Output the (x, y) coordinate of the center of the cell containing the given text.  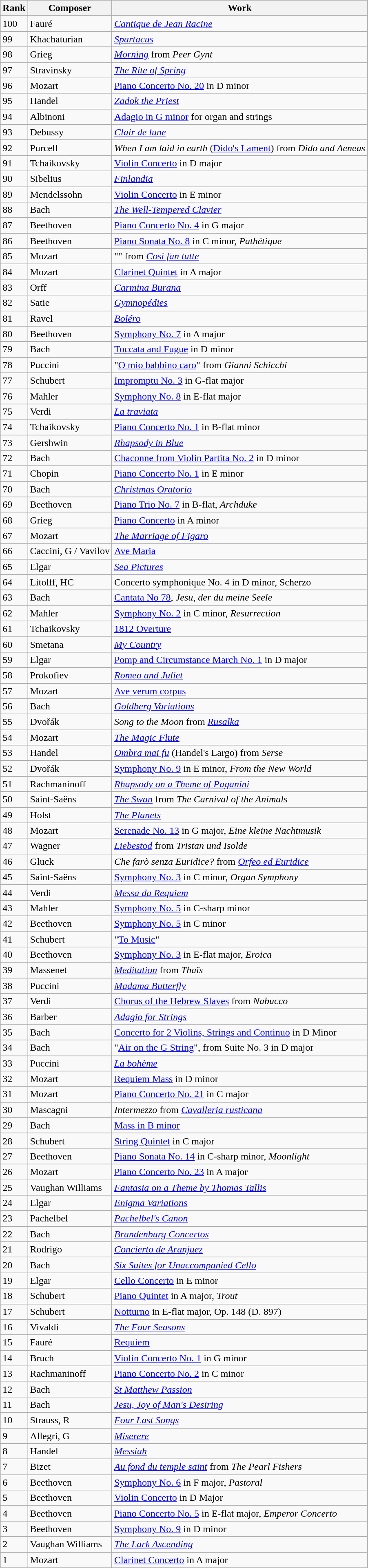
40 (14, 955)
21 (14, 1250)
31 (14, 1094)
Impromptu No. 3 in G-flat major (239, 380)
Clair de lune (239, 132)
The Rite of Spring (239, 70)
43 (14, 908)
84 (14, 272)
11 (14, 1405)
Piano Concerto No. 23 in A major (239, 1172)
38 (14, 986)
Bruch (70, 1358)
"To Music" (239, 939)
My Country (239, 644)
29 (14, 1125)
String Quintet in C major (239, 1141)
47 (14, 846)
Concierto de Aranjuez (239, 1250)
Pachelbel's Canon (239, 1219)
7 (14, 1467)
Caccini, G / Vavilov (70, 551)
Piano Trio No. 7 in B-flat, Archduke (239, 505)
12 (14, 1389)
80 (14, 334)
Khachaturian (70, 39)
Finlandia (239, 179)
Piano Quintet in A major, Trout (239, 1296)
Chaconne from Violin Partita No. 2 in D minor (239, 458)
77 (14, 380)
The Planets (239, 815)
Adagio in G minor for organ and strings (239, 117)
90 (14, 179)
45 (14, 877)
Composer (70, 8)
78 (14, 365)
59 (14, 660)
Pomp and Circumstance March No. 1 in D major (239, 660)
Symphony No. 5 in C-sharp minor (239, 908)
Violin Concerto in D major (239, 163)
Debussy (70, 132)
Chorus of the Hebrew Slaves from Nabucco (239, 1001)
3 (14, 1529)
93 (14, 132)
Clarinet Quintet in A major (239, 272)
61 (14, 629)
"Air on the G String", from Suite No. 3 in D major (239, 1048)
Ravel (70, 318)
When I am laid in earth (Dido's Lament) from Dido and Aeneas (239, 148)
Piano Concerto in A minor (239, 520)
Gymnopédies (239, 303)
Gershwin (70, 442)
54 (14, 738)
Messiah (239, 1451)
Satie (70, 303)
Rhapsody in Blue (239, 442)
35 (14, 1032)
Che farò senza Euridice? from Orfeo ed Euridice (239, 861)
1 (14, 1560)
The Magic Flute (239, 738)
Piano Concerto No. 1 in B-flat minor (239, 427)
Violin Concerto in E minor (239, 194)
"O mio babbino caro" from Gianni Schicchi (239, 365)
Symphony No. 3 in C minor, Organ Symphony (239, 877)
1812 Overture (239, 629)
36 (14, 1017)
Clarinet Concerto in A major (239, 1560)
79 (14, 349)
73 (14, 442)
Massenet (70, 970)
Four Last Songs (239, 1420)
Symphony No. 3 in E-flat major, Eroica (239, 955)
Barber (70, 1017)
19 (14, 1281)
Purcell (70, 148)
74 (14, 427)
Concerto symphonique No. 4 in D minor, Scherzo (239, 582)
Requiem (239, 1343)
10 (14, 1420)
Symphony No. 9 in E minor, From the New World (239, 769)
Liebestod from Tristan und Isolde (239, 846)
18 (14, 1296)
58 (14, 675)
Madama Butterfly (239, 986)
86 (14, 241)
The Marriage of Figaro (239, 536)
Sibelius (70, 179)
Meditation from Thaïs (239, 970)
Song to the Moon from Rusalka (239, 722)
64 (14, 582)
Serenade No. 13 in G major, Eine kleine Nachtmusik (239, 830)
Chopin (70, 474)
Wagner (70, 846)
Fantasia on a Theme by Thomas Tallis (239, 1188)
Piano Concerto No. 2 in C minor (239, 1374)
Piano Concerto No. 20 in D minor (239, 86)
66 (14, 551)
16 (14, 1327)
Symphony No. 7 in A major (239, 334)
2 (14, 1544)
Goldberg Variations (239, 707)
37 (14, 1001)
Litolff, HC (70, 582)
46 (14, 861)
50 (14, 799)
83 (14, 287)
Mascagni (70, 1110)
49 (14, 815)
Piano Concerto No. 5 in E-flat major, Emperor Concerto (239, 1513)
Cantata No 78, Jesu, der du meine Seele (239, 598)
Spartacus (239, 39)
La bohème (239, 1063)
34 (14, 1048)
27 (14, 1156)
Holst (70, 815)
Requiem Mass in D minor (239, 1079)
La traviata (239, 411)
67 (14, 536)
99 (14, 39)
69 (14, 505)
Piano Concerto No. 1 in E minor (239, 474)
42 (14, 923)
100 (14, 24)
32 (14, 1079)
Orff (70, 287)
Symphony No. 2 in C minor, Resurrection (239, 613)
Morning from Peer Gynt (239, 55)
Concerto for 2 Violins, Strings and Continuo in D Minor (239, 1032)
17 (14, 1312)
Zadok the Priest (239, 101)
14 (14, 1358)
The Swan from The Carnival of the Animals (239, 799)
Rhapsody on a Theme of Paganini (239, 784)
Albinoni (70, 117)
72 (14, 458)
Prokofiev (70, 675)
25 (14, 1188)
28 (14, 1141)
30 (14, 1110)
Six Suites for Unaccompanied Cello (239, 1265)
71 (14, 474)
4 (14, 1513)
39 (14, 970)
65 (14, 567)
Adagio for Strings (239, 1017)
15 (14, 1343)
24 (14, 1203)
"" from Così fan tutte (239, 256)
98 (14, 55)
85 (14, 256)
Symphony No. 5 in C minor (239, 923)
Cello Concerto in E minor (239, 1281)
62 (14, 613)
76 (14, 396)
41 (14, 939)
Symphony No. 6 in F major, Pastoral (239, 1482)
The Lark Ascending (239, 1544)
9 (14, 1435)
95 (14, 101)
Messa da Requiem (239, 892)
53 (14, 753)
Allegri, G (70, 1435)
8 (14, 1451)
33 (14, 1063)
Ombra mai fu (Handel's Largo) from Serse (239, 753)
52 (14, 769)
88 (14, 210)
Mendelssohn (70, 194)
Ave verum corpus (239, 691)
91 (14, 163)
13 (14, 1374)
Enigma Variations (239, 1203)
56 (14, 707)
26 (14, 1172)
44 (14, 892)
68 (14, 520)
94 (14, 117)
Au fond du temple saint from The Pearl Fishers (239, 1467)
Notturno in E-flat major, Op. 148 (D. 897) (239, 1312)
Symphony No. 9 in D minor (239, 1529)
Piano Concerto No. 21 in C major (239, 1094)
92 (14, 148)
Work (239, 8)
23 (14, 1219)
St Matthew Passion (239, 1389)
Rodrigo (70, 1250)
Stravinsky (70, 70)
22 (14, 1234)
96 (14, 86)
Mass in B minor (239, 1125)
Piano Sonata No. 8 in C minor, Pathétique (239, 241)
Violin Concerto in D Major (239, 1498)
89 (14, 194)
63 (14, 598)
81 (14, 318)
57 (14, 691)
The Well-Tempered Clavier (239, 210)
97 (14, 70)
Carmina Burana (239, 287)
Pachelbel (70, 1219)
Symphony No. 8 in E-flat major (239, 396)
55 (14, 722)
The Four Seasons (239, 1327)
Violin Concerto No. 1 in G minor (239, 1358)
20 (14, 1265)
70 (14, 489)
Bizet (70, 1467)
Miserere (239, 1435)
Sea Pictures (239, 567)
87 (14, 225)
82 (14, 303)
Rank (14, 8)
75 (14, 411)
Piano Concerto No. 4 in G major (239, 225)
Vivaldi (70, 1327)
Gluck (70, 861)
51 (14, 784)
Cantique de Jean Racine (239, 24)
Boléro (239, 318)
Ave Maria (239, 551)
Intermezzo from Cavalleria rusticana (239, 1110)
6 (14, 1482)
Strauss, R (70, 1420)
Christmas Oratorio (239, 489)
Romeo and Juliet (239, 675)
60 (14, 644)
Toccata and Fugue in D minor (239, 349)
Brandenburg Concertos (239, 1234)
Piano Sonata No. 14 in C-sharp minor, Moonlight (239, 1156)
Smetana (70, 644)
48 (14, 830)
5 (14, 1498)
Jesu, Joy of Man's Desiring (239, 1405)
